Scan for the cell matching the given text and deliver its [X, Y] coordinate at center. 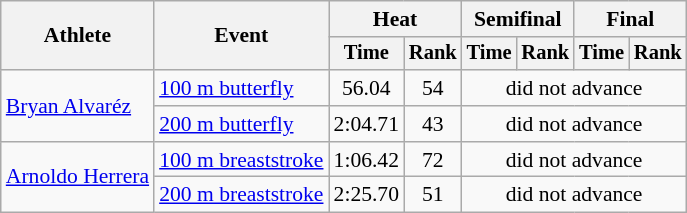
54 [433, 88]
Final [630, 19]
Heat [396, 19]
2:04.71 [366, 124]
Bryan Alvaréz [78, 106]
Event [241, 36]
1:06.42 [366, 160]
72 [433, 160]
100 m breaststroke [241, 160]
51 [433, 195]
100 m butterfly [241, 88]
2:25.70 [366, 195]
Arnoldo Herrera [78, 178]
Athlete [78, 36]
56.04 [366, 88]
43 [433, 124]
200 m breaststroke [241, 195]
Semifinal [518, 19]
200 m butterfly [241, 124]
